Extract the (X, Y) coordinate from the center of the cell holding the provided text.  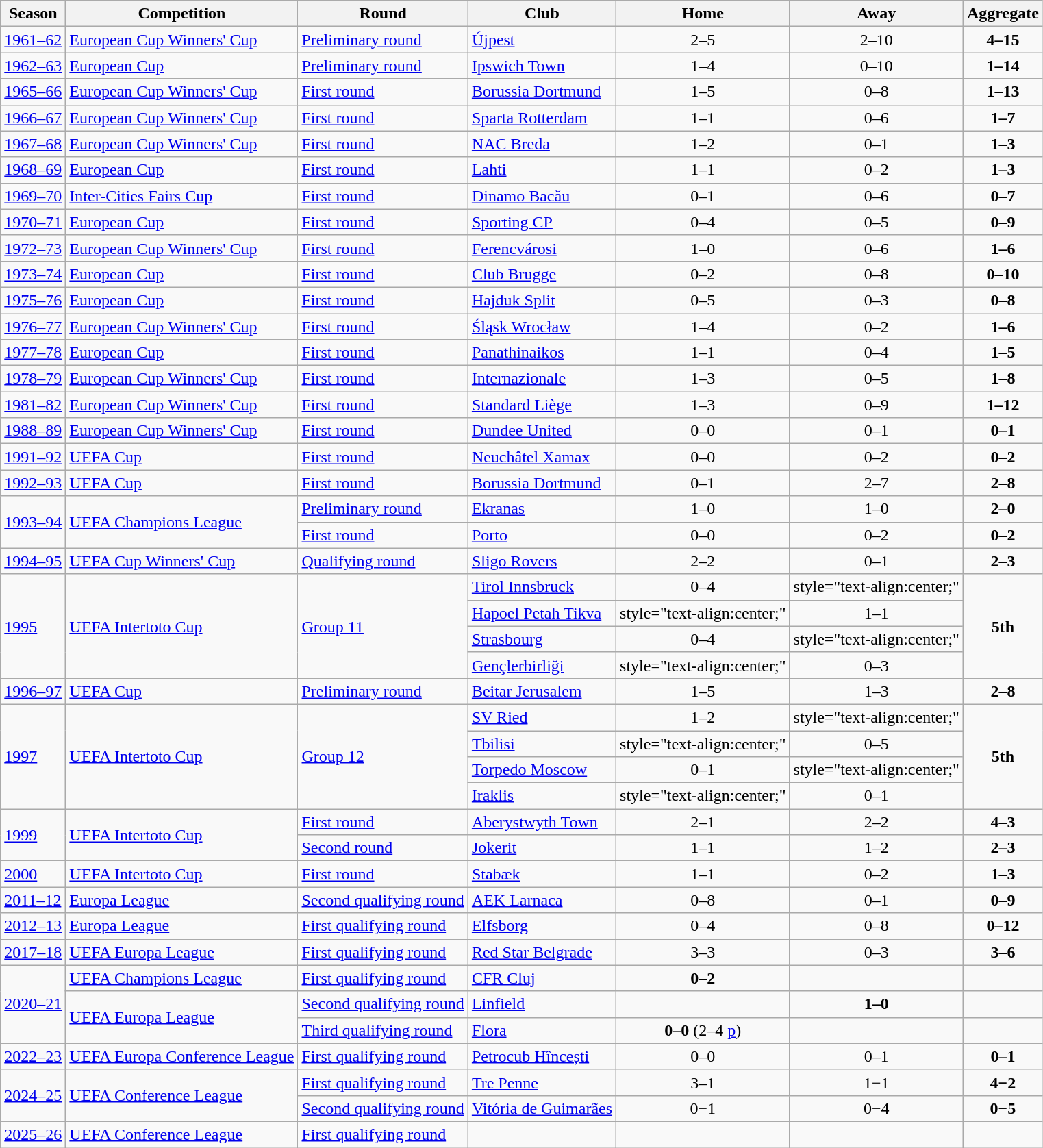
Red Star Belgrade (542, 952)
2012–13 (33, 926)
1962–63 (33, 66)
2–5 (703, 40)
2–1 (703, 822)
2011–12 (33, 900)
Gençlerbirliği (542, 665)
Club Brugge (542, 274)
Dundee United (542, 431)
Újpest (542, 40)
Club (542, 14)
1999 (33, 835)
2025–26 (33, 1134)
2–7 (877, 483)
0–7 (1003, 196)
Competition (182, 14)
1997 (33, 756)
1977–78 (33, 353)
1969–70 (33, 196)
1967–68 (33, 144)
1976–77 (33, 327)
Hajduk Split (542, 300)
Sporting CP (542, 222)
Dinamo Bacău (542, 196)
Hapoel Petah Tikva (542, 613)
Iraklis (542, 796)
Inter-Cities Fairs Cup (182, 196)
Flora (542, 1030)
Strasbourg (542, 639)
Sparta Rotterdam (542, 118)
Group 12 (383, 756)
Internazionale (542, 379)
1981–82 (33, 405)
Vitória de Guimarães (542, 1108)
NAC Breda (542, 144)
Standard Liège (542, 405)
1994–95 (33, 561)
1996–97 (33, 691)
1–7 (1003, 118)
2–0 (1003, 509)
Neuchâtel Xamax (542, 457)
1993–94 (33, 522)
3–1 (703, 1082)
1965–66 (33, 92)
UEFA Cup Winners' Cup (182, 561)
1975–76 (33, 300)
2017–18 (33, 952)
1966–67 (33, 118)
1973–74 (33, 274)
0−1 (703, 1108)
1–12 (1003, 405)
2000 (33, 874)
3–6 (1003, 952)
1968–69 (33, 170)
2024–25 (33, 1095)
Round (383, 14)
2–10 (877, 40)
Qualifying round (383, 561)
1–8 (1003, 379)
0–12 (1003, 926)
Second round (383, 848)
1–14 (1003, 66)
1972–73 (33, 248)
2022–23 (33, 1056)
SV Ried (542, 717)
1992–93 (33, 483)
Tre Penne (542, 1082)
1991–92 (33, 457)
Lahti (542, 170)
Sligo Rovers (542, 561)
1–13 (1003, 92)
2020–21 (33, 1004)
Jokerit (542, 848)
1970–71 (33, 222)
Group 11 (383, 626)
Away (877, 14)
Tbilisi (542, 743)
Aberystwyth Town (542, 822)
Petrocub Hîncești (542, 1056)
Porto (542, 535)
1988–89 (33, 431)
Śląsk Wrocław (542, 327)
0−5 (1003, 1108)
Elfsborg (542, 926)
Season (33, 14)
Tirol Innsbruck (542, 587)
1−1 (877, 1082)
CFR Cluj (542, 978)
0−4 (877, 1108)
Panathinaikos (542, 353)
AEK Larnaca (542, 900)
Stabæk (542, 874)
Ekranas (542, 509)
4–15 (1003, 40)
1995 (33, 626)
Home (703, 14)
Aggregate (1003, 14)
Ipswich Town (542, 66)
1978–79 (33, 379)
Linfield (542, 1004)
4−2 (1003, 1082)
Torpedo Moscow (542, 770)
Third qualifying round (383, 1030)
1961–62 (33, 40)
0–0 (2–4 p) (703, 1030)
Beitar Jerusalem (542, 691)
UEFA Europa Conference League (182, 1056)
3–3 (703, 952)
Ferencvárosi (542, 248)
4–3 (1003, 822)
